Determine the (x, y) coordinate at the center of the cell enclosing the given text.  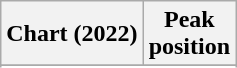
Peak position (189, 34)
Chart (2022) (72, 34)
